Provide the (X, Y) coordinate of the cell's center where the given text is located.  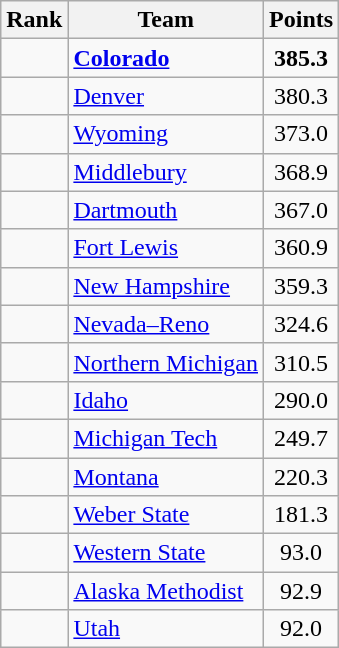
92.9 (302, 591)
Colorado (166, 58)
373.0 (302, 134)
Fort Lewis (166, 248)
Michigan Tech (166, 438)
290.0 (302, 400)
360.9 (302, 248)
380.3 (302, 96)
324.6 (302, 324)
181.3 (302, 515)
Montana (166, 477)
359.3 (302, 286)
249.7 (302, 438)
Nevada–Reno (166, 324)
New Hampshire (166, 286)
Team (166, 20)
93.0 (302, 553)
310.5 (302, 362)
Alaska Methodist (166, 591)
Northern Michigan (166, 362)
Denver (166, 96)
368.9 (302, 172)
92.0 (302, 629)
Weber State (166, 515)
Points (302, 20)
385.3 (302, 58)
367.0 (302, 210)
Wyoming (166, 134)
Idaho (166, 400)
Rank (34, 20)
Utah (166, 629)
220.3 (302, 477)
Western State (166, 553)
Dartmouth (166, 210)
Middlebury (166, 172)
